Scan for the cell matching the given text and deliver its (x, y) coordinate at center. 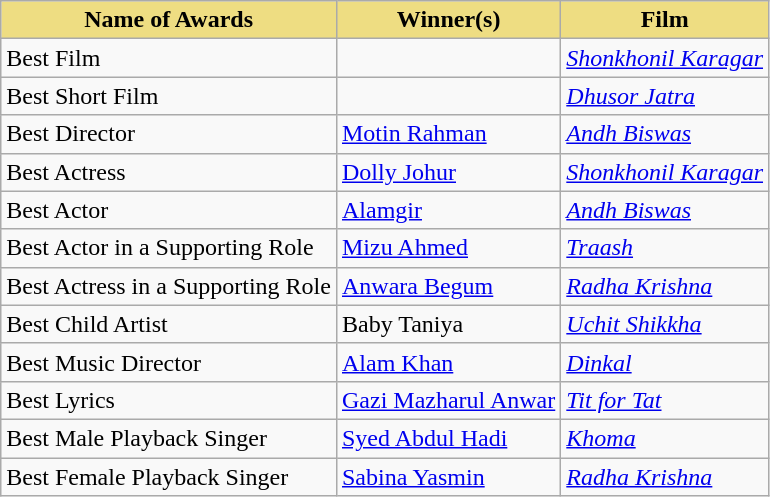
Best Short Film (169, 96)
Best Lyrics (169, 400)
Best Actress in a Supporting Role (169, 286)
Tit for Tat (665, 400)
Anwara Begum (448, 286)
Best Male Playback Singer (169, 438)
Khoma (665, 438)
Dinkal (665, 362)
Best Actor (169, 210)
Mizu Ahmed (448, 248)
Name of Awards (169, 20)
Dhusor Jatra (665, 96)
Syed Abdul Hadi (448, 438)
Uchit Shikkha (665, 324)
Motin Rahman (448, 134)
Alamgir (448, 210)
Alam Khan (448, 362)
Best Director (169, 134)
Gazi Mazharul Anwar (448, 400)
Best Actress (169, 172)
Dolly Johur (448, 172)
Best Music Director (169, 362)
Film (665, 20)
Traash (665, 248)
Best Actor in a Supporting Role (169, 248)
Winner(s) (448, 20)
Sabina Yasmin (448, 477)
Best Female Playback Singer (169, 477)
Best Child Artist (169, 324)
Best Film (169, 58)
Baby Taniya (448, 324)
